Capture the cell that displays the provided text and extract its (x, y) central coordinate. 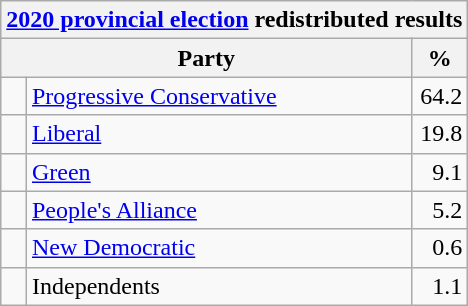
Party (206, 58)
5.2 (440, 210)
Independents (218, 286)
Green (218, 172)
Progressive Conservative (218, 96)
New Democratic (218, 248)
% (440, 58)
9.1 (440, 172)
19.8 (440, 134)
People's Alliance (218, 210)
0.6 (440, 248)
64.2 (440, 96)
2020 provincial election redistributed results (234, 20)
Liberal (218, 134)
1.1 (440, 286)
